For the text-containing cell, return its midpoint in [x, y] coordinate format. 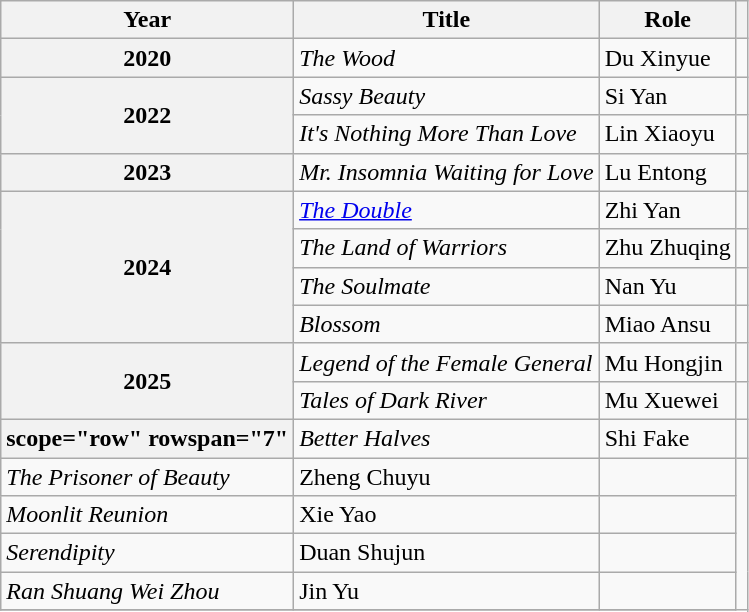
Sassy Beauty [447, 96]
Role [668, 20]
Mu Xuewei [668, 400]
2020 [148, 58]
Tales of Dark River [447, 400]
Ran Shuang Wei Zhou [148, 591]
The Double [447, 210]
Blossom [447, 324]
Xie Yao [447, 515]
Duan Shujun [447, 553]
Zhu Zhuqing [668, 248]
Legend of the Female General [447, 362]
scope="row" rowspan="7" [148, 438]
Year [148, 20]
Mu Hongjin [668, 362]
Miao Ansu [668, 324]
Jin Yu [447, 591]
The Land of Warriors [447, 248]
It's Nothing More Than Love [447, 134]
Shi Fake [668, 438]
Title [447, 20]
Lu Entong [668, 172]
Du Xinyue [668, 58]
The Prisoner of Beauty [148, 477]
Si Yan [668, 96]
2022 [148, 115]
Lin Xiaoyu [668, 134]
Zheng Chuyu [447, 477]
The Soulmate [447, 286]
Mr. Insomnia Waiting for Love [447, 172]
Zhi Yan [668, 210]
2024 [148, 267]
The Wood [447, 58]
Serendipity [148, 553]
2025 [148, 381]
Better Halves [447, 438]
2023 [148, 172]
Nan Yu [668, 286]
Moonlit Reunion [148, 515]
